Provide the (X, Y) coordinate of the cell's center where the given text is located.  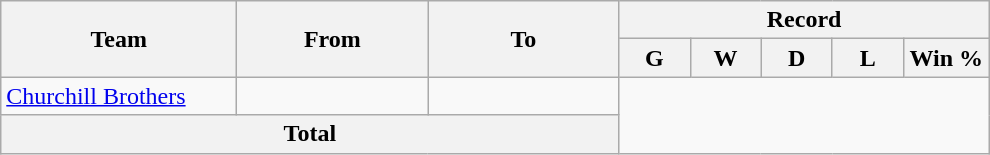
From (332, 39)
Team (119, 39)
Record (804, 20)
W (726, 58)
G (654, 58)
Total (310, 134)
L (868, 58)
Win % (946, 58)
To (524, 39)
D (796, 58)
Churchill Brothers (119, 96)
